Return (X, Y) of the center of cell containing provided text 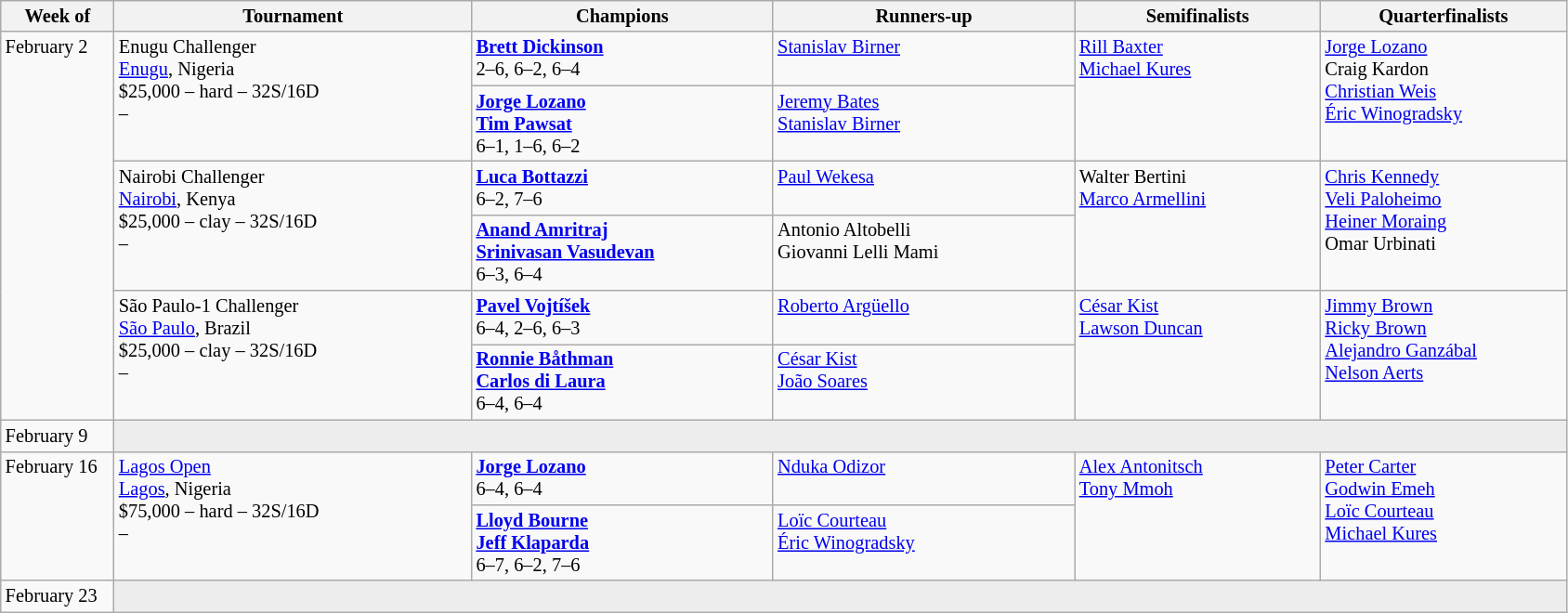
Jorge Lozano 6–4, 6–4 (622, 478)
Roberto Argüello (923, 318)
São Paulo-1 Challenger São Paulo, Brazil$25,000 – clay – 32S/16D – (294, 355)
Jorge Lozano Tim Pawsat6–1, 1–6, 6–2 (622, 124)
Tournament (294, 16)
February 16 (58, 516)
Anand Amritraj Srinivasan Vasudevan6–3, 6–4 (622, 253)
Runners-up (923, 16)
February 2 (58, 226)
Jorge Lozano Craig Kardon Christian Weis Éric Winogradsky (1444, 97)
Luca Bottazzi 6–2, 7–6 (622, 188)
Lloyd Bourne Jeff Klaparda6–7, 6–2, 7–6 (622, 542)
Lagos Open Lagos, Nigeria$75,000 – hard – 32S/16D – (294, 516)
Enugu Challenger Enugu, Nigeria$25,000 – hard – 32S/16D – (294, 97)
Jeremy Bates Stanislav Birner (923, 124)
Quarterfinalists (1444, 16)
Rill Baxter Michael Kures (1198, 97)
César Kist Lawson Duncan (1198, 355)
Walter Bertini Marco Armellini (1198, 225)
Week of (58, 16)
Peter Carter Godwin Emeh Loïc Courteau Michael Kures (1444, 516)
Nairobi Challenger Nairobi, Kenya$25,000 – clay – 32S/16D – (294, 225)
Champions (622, 16)
February 9 (58, 436)
Paul Wekesa (923, 188)
Brett Dickinson 2–6, 6–2, 6–4 (622, 59)
Chris Kennedy Veli Paloheimo Heiner Moraing Omar Urbinati (1444, 225)
César Kist João Soares (923, 382)
Semifinalists (1198, 16)
Alex Antonitsch Tony Mmoh (1198, 516)
Ronnie Båthman Carlos di Laura6–4, 6–4 (622, 382)
February 23 (58, 596)
Jimmy Brown Ricky Brown Alejandro Ganzábal Nelson Aerts (1444, 355)
Stanislav Birner (923, 59)
Pavel Vojtíšek 6–4, 2–6, 6–3 (622, 318)
Loïc Courteau Éric Winogradsky (923, 542)
Nduka Odizor (923, 478)
Antonio Altobelli Giovanni Lelli Mami (923, 253)
